Capture the cell that displays the provided text and extract its (X, Y) central coordinate. 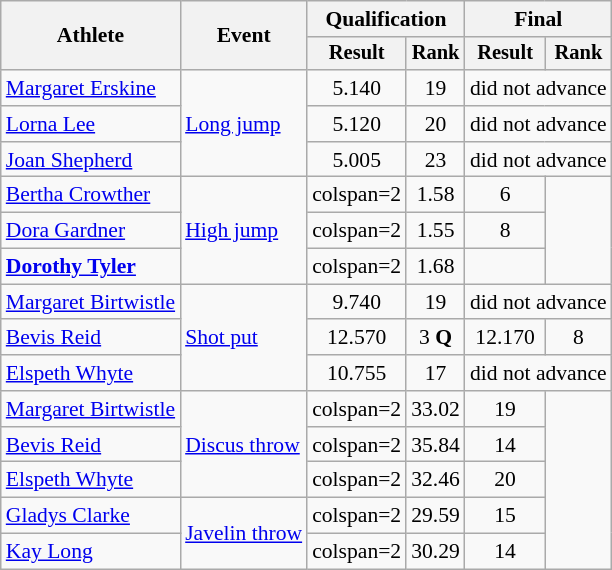
Javelin throw (244, 534)
High jump (244, 230)
Lorna Lee (90, 124)
35.84 (436, 445)
Dorothy Tyler (90, 267)
5.005 (356, 160)
Joan Shepherd (90, 160)
Long jump (244, 124)
15 (505, 516)
9.740 (356, 302)
Event (244, 36)
32.46 (436, 480)
Bertha Crowther (90, 195)
Athlete (90, 36)
Dora Gardner (90, 231)
Margaret Erskine (90, 88)
12.570 (356, 338)
23 (436, 160)
29.59 (436, 516)
Final (538, 19)
1.58 (436, 195)
Shot put (244, 338)
Qualification (386, 19)
3 Q (436, 338)
6 (505, 195)
33.02 (436, 409)
1.55 (436, 231)
Gladys Clarke (90, 516)
5.140 (356, 88)
17 (436, 373)
Kay Long (90, 552)
12.170 (505, 338)
Discus throw (244, 444)
10.755 (356, 373)
5.120 (356, 124)
30.29 (436, 552)
1.68 (436, 267)
